Search for the cell housing the specified text and yield its [x, y] center coordinate. 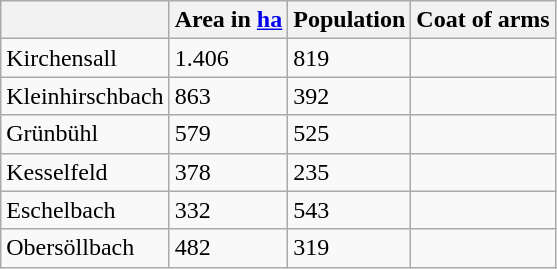
Coat of arms [483, 20]
863 [228, 96]
Area in ha [228, 20]
378 [228, 172]
Grünbühl [85, 134]
525 [350, 134]
1.406 [228, 58]
579 [228, 134]
Kesselfeld [85, 172]
319 [350, 248]
819 [350, 58]
332 [228, 210]
Kleinhirschbach [85, 96]
Kirchensall [85, 58]
543 [350, 210]
235 [350, 172]
Eschelbach [85, 210]
Population [350, 20]
Obersöllbach [85, 248]
392 [350, 96]
482 [228, 248]
